Detect which cell encompasses the target text, then output its (x, y) center coordinate. 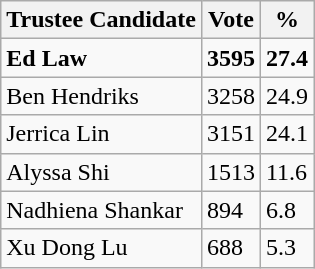
Jerrica Lin (102, 134)
Vote (230, 20)
11.6 (286, 172)
894 (230, 210)
24.9 (286, 96)
% (286, 20)
Nadhiena Shankar (102, 210)
Alyssa Shi (102, 172)
5.3 (286, 248)
27.4 (286, 58)
688 (230, 248)
3258 (230, 96)
3595 (230, 58)
Trustee Candidate (102, 20)
6.8 (286, 210)
3151 (230, 134)
Xu Dong Lu (102, 248)
Ed Law (102, 58)
24.1 (286, 134)
Ben Hendriks (102, 96)
1513 (230, 172)
